Return the (X, Y) coordinate for the center point of the cell that contains the specified text.  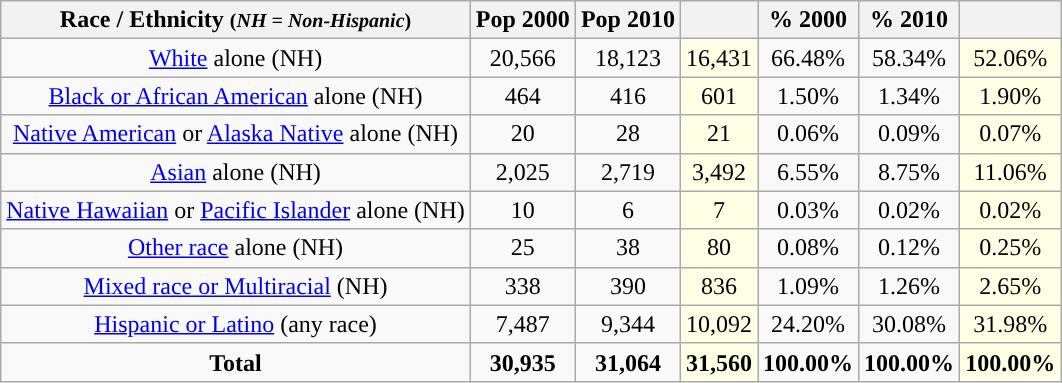
30.08% (910, 324)
0.07% (1010, 134)
Native Hawaiian or Pacific Islander alone (NH) (236, 210)
Pop 2010 (628, 20)
58.34% (910, 58)
Asian alone (NH) (236, 172)
7 (718, 210)
80 (718, 248)
66.48% (808, 58)
White alone (NH) (236, 58)
% 2010 (910, 20)
28 (628, 134)
20,566 (522, 58)
6 (628, 210)
20 (522, 134)
2.65% (1010, 286)
0.08% (808, 248)
Hispanic or Latino (any race) (236, 324)
24.20% (808, 324)
31,064 (628, 362)
1.26% (910, 286)
9,344 (628, 324)
416 (628, 96)
7,487 (522, 324)
18,123 (628, 58)
0.12% (910, 248)
Pop 2000 (522, 20)
10,092 (718, 324)
836 (718, 286)
1.09% (808, 286)
1.50% (808, 96)
464 (522, 96)
3,492 (718, 172)
16,431 (718, 58)
25 (522, 248)
11.06% (1010, 172)
31,560 (718, 362)
0.25% (1010, 248)
Native American or Alaska Native alone (NH) (236, 134)
Mixed race or Multiracial (NH) (236, 286)
38 (628, 248)
0.03% (808, 210)
2,025 (522, 172)
601 (718, 96)
0.09% (910, 134)
52.06% (1010, 58)
8.75% (910, 172)
Other race alone (NH) (236, 248)
2,719 (628, 172)
6.55% (808, 172)
21 (718, 134)
Race / Ethnicity (NH = Non-Hispanic) (236, 20)
1.34% (910, 96)
31.98% (1010, 324)
30,935 (522, 362)
Black or African American alone (NH) (236, 96)
390 (628, 286)
10 (522, 210)
Total (236, 362)
338 (522, 286)
% 2000 (808, 20)
1.90% (1010, 96)
0.06% (808, 134)
